For the text-containing cell, return its midpoint in (X, Y) coordinate format. 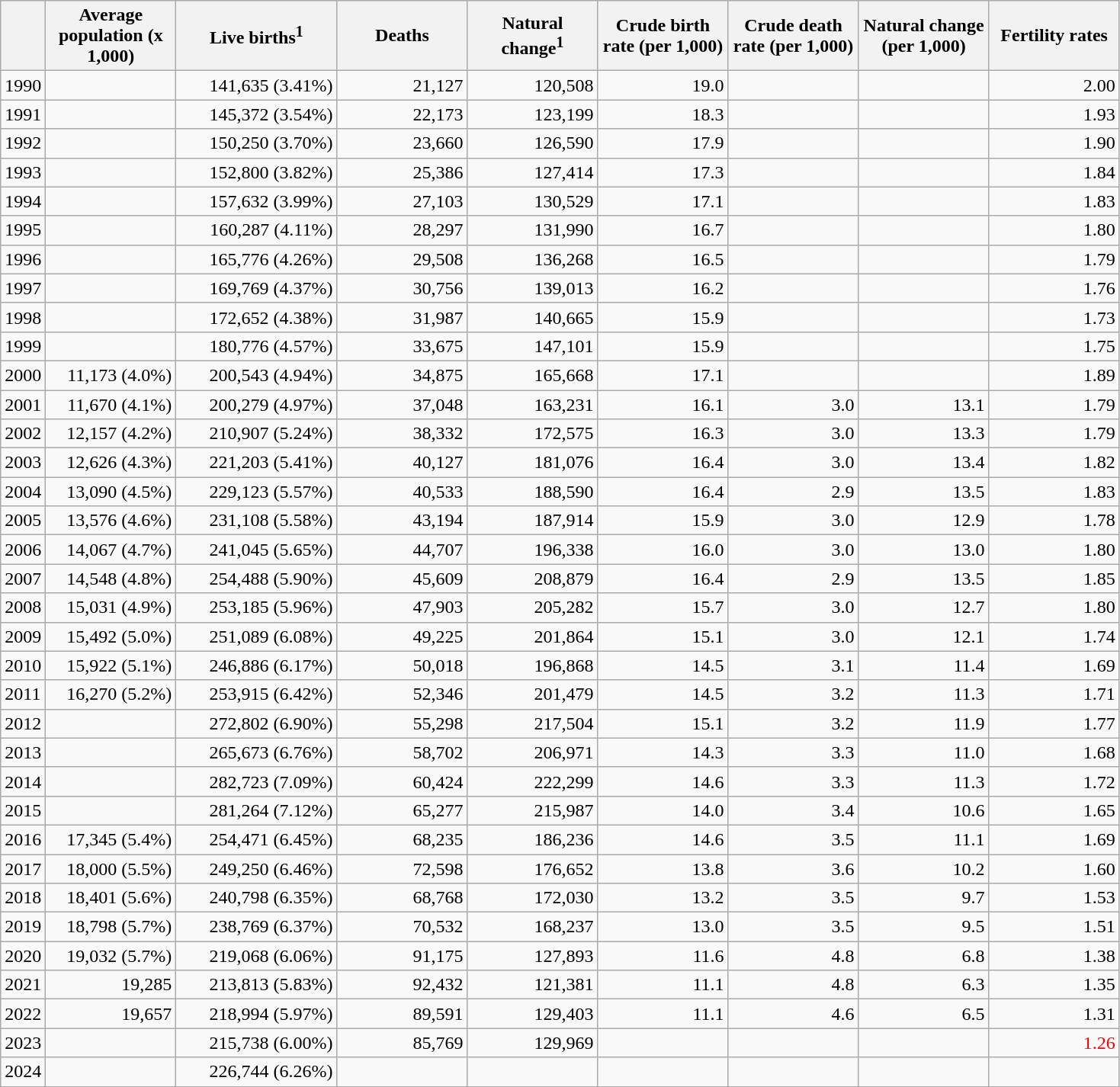
219,068 (6.06%) (256, 956)
2006 (23, 550)
11,173 (4.0%) (111, 375)
126,590 (532, 143)
85,769 (403, 1043)
127,414 (532, 172)
246,886 (6.17%) (256, 665)
249,250 (6.46%) (256, 868)
11,670 (4.1%) (111, 405)
15,492 (5.0%) (111, 636)
2022 (23, 1014)
1.73 (1054, 317)
139,013 (532, 288)
37,048 (403, 405)
2005 (23, 521)
281,264 (7.12%) (256, 810)
168,237 (532, 927)
282,723 (7.09%) (256, 781)
1992 (23, 143)
123,199 (532, 114)
6.3 (924, 985)
16.7 (663, 230)
Average population (x 1,000) (111, 36)
145,372 (3.54%) (256, 114)
1.68 (1054, 752)
2008 (23, 608)
1.85 (1054, 579)
217,504 (532, 723)
1.53 (1054, 898)
136,268 (532, 259)
253,185 (5.96%) (256, 608)
2020 (23, 956)
2014 (23, 781)
1998 (23, 317)
12.1 (924, 636)
10.2 (924, 868)
9.7 (924, 898)
1996 (23, 259)
3.6 (793, 868)
13,090 (4.5%) (111, 492)
27,103 (403, 201)
38,332 (403, 434)
2000 (23, 375)
1.90 (1054, 143)
172,575 (532, 434)
272,802 (6.90%) (256, 723)
40,533 (403, 492)
13.3 (924, 434)
169,769 (4.37%) (256, 288)
19,285 (111, 985)
186,236 (532, 839)
150,250 (3.70%) (256, 143)
Natural change (per 1,000) (924, 36)
1993 (23, 172)
1.72 (1054, 781)
11.4 (924, 665)
163,231 (532, 405)
213,813 (5.83%) (256, 985)
2016 (23, 839)
1.31 (1054, 1014)
208,879 (532, 579)
147,101 (532, 346)
2015 (23, 810)
Fertility rates (1054, 36)
165,668 (532, 375)
16.3 (663, 434)
1.65 (1054, 810)
2.00 (1054, 85)
215,987 (532, 810)
129,403 (532, 1014)
2001 (23, 405)
231,108 (5.58%) (256, 521)
4.6 (793, 1014)
2007 (23, 579)
200,279 (4.97%) (256, 405)
92,432 (403, 985)
1.26 (1054, 1043)
14.0 (663, 810)
205,282 (532, 608)
18,401 (5.6%) (111, 898)
2021 (23, 985)
2011 (23, 694)
12.9 (924, 521)
1997 (23, 288)
15.7 (663, 608)
2002 (23, 434)
1994 (23, 201)
2017 (23, 868)
201,864 (532, 636)
29,508 (403, 259)
55,298 (403, 723)
89,591 (403, 1014)
1.35 (1054, 985)
43,194 (403, 521)
16,270 (5.2%) (111, 694)
1.89 (1054, 375)
2004 (23, 492)
31,987 (403, 317)
2018 (23, 898)
6.8 (924, 956)
157,632 (3.99%) (256, 201)
221,203 (5.41%) (256, 463)
9.5 (924, 927)
2009 (23, 636)
65,277 (403, 810)
6.5 (924, 1014)
18,798 (5.7%) (111, 927)
196,868 (532, 665)
13,576 (4.6%) (111, 521)
3.1 (793, 665)
15,031 (4.9%) (111, 608)
10.6 (924, 810)
1.82 (1054, 463)
13.2 (663, 898)
19,032 (5.7%) (111, 956)
229,123 (5.57%) (256, 492)
251,089 (6.08%) (256, 636)
130,529 (532, 201)
16.1 (663, 405)
19,657 (111, 1014)
226,744 (6.26%) (256, 1072)
1.38 (1054, 956)
2023 (23, 1043)
196,338 (532, 550)
2003 (23, 463)
18.3 (663, 114)
3.4 (793, 810)
1.77 (1054, 723)
13.8 (663, 868)
1.60 (1054, 868)
254,471 (6.45%) (256, 839)
16.5 (663, 259)
1999 (23, 346)
1.78 (1054, 521)
13.4 (924, 463)
1.84 (1054, 172)
254,488 (5.90%) (256, 579)
1.76 (1054, 288)
68,235 (403, 839)
120,508 (532, 85)
44,707 (403, 550)
47,903 (403, 608)
187,914 (532, 521)
68,768 (403, 898)
1.51 (1054, 927)
22,173 (403, 114)
17,345 (5.4%) (111, 839)
12.7 (924, 608)
206,971 (532, 752)
129,969 (532, 1043)
30,756 (403, 288)
21,127 (403, 85)
19.0 (663, 85)
2012 (23, 723)
72,598 (403, 868)
2010 (23, 665)
91,175 (403, 956)
14,067 (4.7%) (111, 550)
253,915 (6.42%) (256, 694)
1991 (23, 114)
12,626 (4.3%) (111, 463)
18,000 (5.5%) (111, 868)
1995 (23, 230)
11.6 (663, 956)
16.2 (663, 288)
140,665 (532, 317)
160,287 (4.11%) (256, 230)
1990 (23, 85)
13.1 (924, 405)
141,635 (3.41%) (256, 85)
34,875 (403, 375)
215,738 (6.00%) (256, 1043)
60,424 (403, 781)
11.9 (924, 723)
16.0 (663, 550)
152,800 (3.82%) (256, 172)
2013 (23, 752)
49,225 (403, 636)
200,543 (4.94%) (256, 375)
58,702 (403, 752)
70,532 (403, 927)
17.3 (663, 172)
1.71 (1054, 694)
238,769 (6.37%) (256, 927)
25,386 (403, 172)
Deaths (403, 36)
181,076 (532, 463)
50,018 (403, 665)
172,030 (532, 898)
180,776 (4.57%) (256, 346)
14.3 (663, 752)
40,127 (403, 463)
1.93 (1054, 114)
Crude death rate (per 1,000) (793, 36)
1.74 (1054, 636)
127,893 (532, 956)
Natural change1 (532, 36)
17.9 (663, 143)
1.75 (1054, 346)
2019 (23, 927)
2024 (23, 1072)
241,045 (5.65%) (256, 550)
201,479 (532, 694)
222,299 (532, 781)
Live births1 (256, 36)
14,548 (4.8%) (111, 579)
45,609 (403, 579)
188,590 (532, 492)
33,675 (403, 346)
165,776 (4.26%) (256, 259)
210,907 (5.24%) (256, 434)
218,994 (5.97%) (256, 1014)
15,922 (5.1%) (111, 665)
131,990 (532, 230)
12,157 (4.2%) (111, 434)
176,652 (532, 868)
52,346 (403, 694)
23,660 (403, 143)
265,673 (6.76%) (256, 752)
121,381 (532, 985)
240,798 (6.35%) (256, 898)
11.0 (924, 752)
Crude birth rate (per 1,000) (663, 36)
28,297 (403, 230)
172,652 (4.38%) (256, 317)
